Find where the given text appears and provide that cell's center as (X, Y) coordinate. 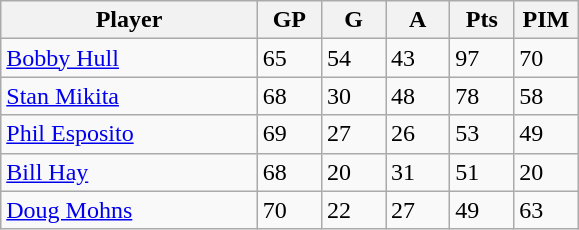
G (353, 20)
Doug Mohns (130, 210)
Phil Esposito (130, 134)
69 (289, 134)
31 (418, 172)
43 (418, 58)
53 (482, 134)
51 (482, 172)
Bobby Hull (130, 58)
A (418, 20)
65 (289, 58)
Pts (482, 20)
GP (289, 20)
63 (546, 210)
Player (130, 20)
30 (353, 96)
54 (353, 58)
26 (418, 134)
48 (418, 96)
PIM (546, 20)
22 (353, 210)
Bill Hay (130, 172)
58 (546, 96)
97 (482, 58)
78 (482, 96)
Stan Mikita (130, 96)
